Detect which cell encompasses the target text, then output its [X, Y] center coordinate. 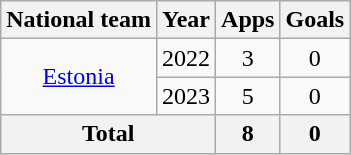
3 [248, 58]
Year [186, 20]
National team [79, 20]
Total [108, 134]
Goals [315, 20]
Estonia [79, 77]
8 [248, 134]
2022 [186, 58]
Apps [248, 20]
2023 [186, 96]
5 [248, 96]
